Pinpoint the cell where the given text exists, returning its [X, Y] midpoint coordinate. 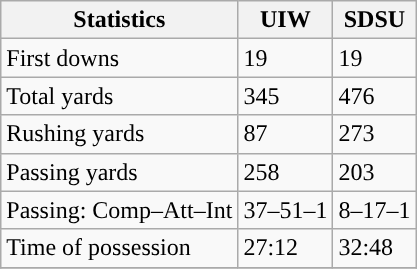
87 [286, 134]
Statistics [120, 20]
203 [374, 172]
476 [374, 96]
First downs [120, 58]
Passing yards [120, 172]
Rushing yards [120, 134]
SDSU [374, 20]
8–17–1 [374, 210]
UIW [286, 20]
32:48 [374, 248]
Passing: Comp–Att–Int [120, 210]
345 [286, 96]
27:12 [286, 248]
Time of possession [120, 248]
273 [374, 134]
258 [286, 172]
Total yards [120, 96]
37–51–1 [286, 210]
